Search for the cell housing the specified text and yield its (X, Y) center coordinate. 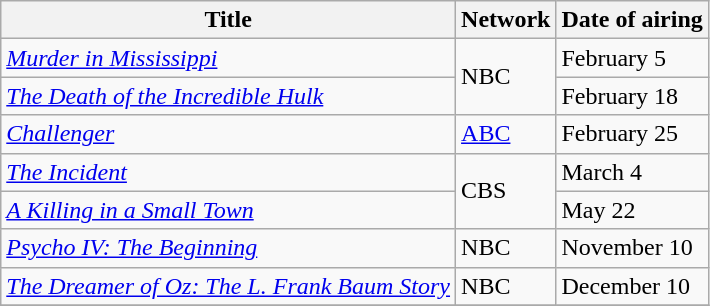
February 5 (632, 58)
December 10 (632, 286)
Murder in Mississippi (228, 58)
May 22 (632, 210)
Challenger (228, 134)
Network (506, 20)
March 4 (632, 172)
A Killing in a Small Town (228, 210)
CBS (506, 191)
The Incident (228, 172)
Title (228, 20)
February 25 (632, 134)
The Death of the Incredible Hulk (228, 96)
Psycho IV: The Beginning (228, 248)
The Dreamer of Oz: The L. Frank Baum Story (228, 286)
ABC (506, 134)
Date of airing (632, 20)
February 18 (632, 96)
November 10 (632, 248)
